Provide the [x, y] coordinate of the cell's center where the given text is located.  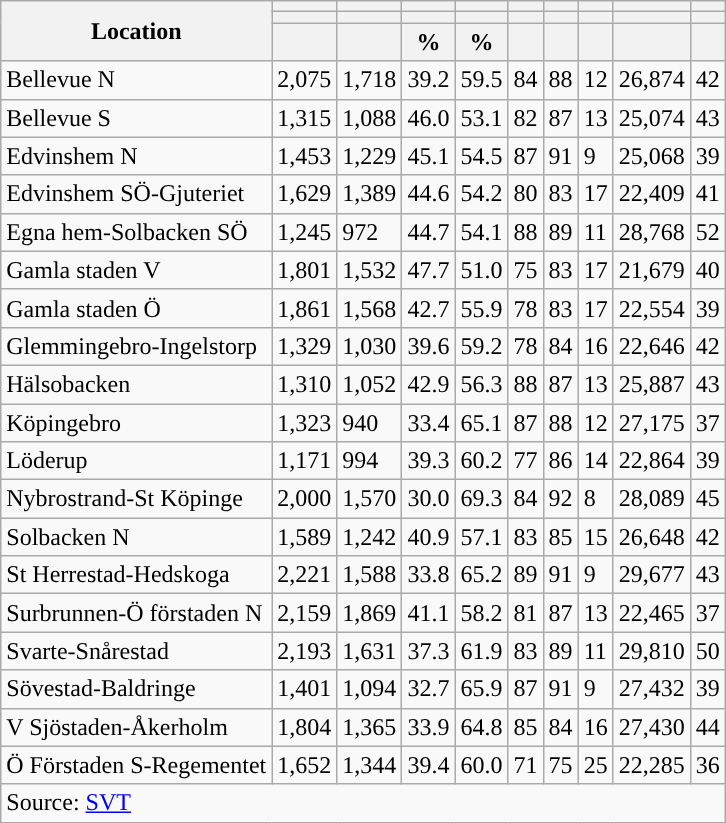
Hälsobacken [136, 384]
47.7 [428, 270]
1,532 [370, 270]
61.9 [482, 651]
22,864 [652, 461]
1,389 [370, 194]
45.1 [428, 156]
27,432 [652, 689]
Surbrunnen-Ö förstaden N [136, 613]
1,245 [304, 232]
27,175 [652, 423]
2,221 [304, 575]
26,648 [652, 537]
42.7 [428, 308]
1,631 [370, 651]
65.1 [482, 423]
22,554 [652, 308]
65.9 [482, 689]
Löderup [136, 461]
1,568 [370, 308]
2,193 [304, 651]
82 [526, 118]
77 [526, 461]
8 [596, 499]
Svarte-Snårestad [136, 651]
27,430 [652, 727]
1,171 [304, 461]
42.9 [428, 384]
2,000 [304, 499]
1,801 [304, 270]
Glemmingebro-Ingelstorp [136, 346]
29,677 [652, 575]
39.4 [428, 765]
37.3 [428, 651]
54.5 [482, 156]
64.8 [482, 727]
36 [708, 765]
80 [526, 194]
25,068 [652, 156]
33.4 [428, 423]
25,887 [652, 384]
Edvinshem N [136, 156]
22,646 [652, 346]
22,465 [652, 613]
972 [370, 232]
Köpingebro [136, 423]
86 [560, 461]
15 [596, 537]
1,869 [370, 613]
1,570 [370, 499]
Sövestad-Baldringe [136, 689]
Ö Förstaden S-Regementet [136, 765]
40 [708, 270]
Source: SVT [364, 803]
29,810 [652, 651]
44.6 [428, 194]
1,718 [370, 80]
1,323 [304, 423]
28,089 [652, 499]
Egna hem-Solbacken SÖ [136, 232]
50 [708, 651]
1,652 [304, 765]
2,075 [304, 80]
59.5 [482, 80]
46.0 [428, 118]
Edvinshem SÖ-Gjuteriet [136, 194]
81 [526, 613]
25,074 [652, 118]
21,679 [652, 270]
25 [596, 765]
1,242 [370, 537]
30.0 [428, 499]
14 [596, 461]
55.9 [482, 308]
1,030 [370, 346]
1,329 [304, 346]
1,588 [370, 575]
33.9 [428, 727]
44 [708, 727]
71 [526, 765]
60.0 [482, 765]
1,344 [370, 765]
45 [708, 499]
22,409 [652, 194]
51.0 [482, 270]
1,401 [304, 689]
60.2 [482, 461]
26,874 [652, 80]
Location [136, 31]
33.8 [428, 575]
1,052 [370, 384]
940 [370, 423]
1,315 [304, 118]
1,365 [370, 727]
1,804 [304, 727]
65.2 [482, 575]
92 [560, 499]
1,310 [304, 384]
22,285 [652, 765]
1,094 [370, 689]
44.7 [428, 232]
39.3 [428, 461]
41 [708, 194]
57.1 [482, 537]
39.6 [428, 346]
1,861 [304, 308]
1,229 [370, 156]
28,768 [652, 232]
69.3 [482, 499]
58.2 [482, 613]
Gamla staden V [136, 270]
V Sjöstaden-Åkerholm [136, 727]
Gamla staden Ö [136, 308]
54.1 [482, 232]
Bellevue S [136, 118]
1,629 [304, 194]
1,088 [370, 118]
Solbacken N [136, 537]
Bellevue N [136, 80]
994 [370, 461]
2,159 [304, 613]
40.9 [428, 537]
41.1 [428, 613]
56.3 [482, 384]
52 [708, 232]
St Herrestad-Hedskoga [136, 575]
59.2 [482, 346]
Nybrostrand-St Köpinge [136, 499]
39.2 [428, 80]
53.1 [482, 118]
32.7 [428, 689]
1,453 [304, 156]
1,589 [304, 537]
54.2 [482, 194]
